Search for the cell housing the specified text and yield its [X, Y] center coordinate. 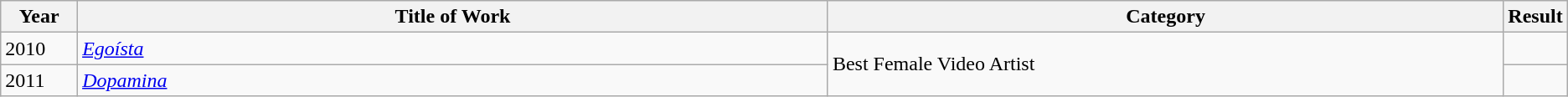
Dopamina [453, 80]
Title of Work [453, 17]
Egoísta [453, 48]
Result [1535, 17]
2010 [39, 48]
Category [1165, 17]
Year [39, 17]
2011 [39, 80]
Best Female Video Artist [1165, 64]
